Return the [x, y] coordinate for the center point of the cell that contains the specified text.  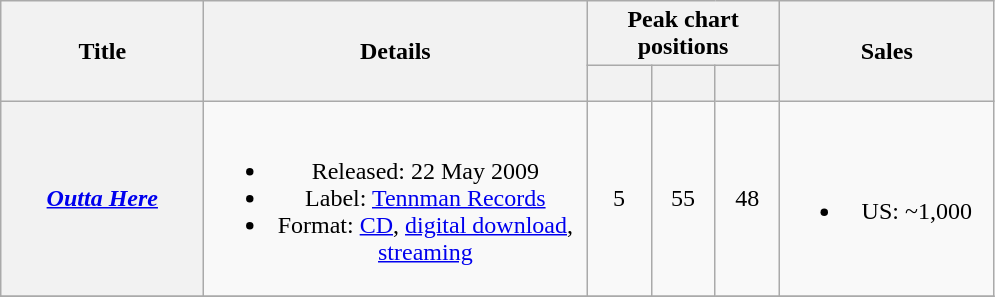
Details [396, 52]
Peak chart positions [683, 34]
48 [747, 198]
Released: 22 May 2009Label: Tennman RecordsFormat: CD, digital download, streaming [396, 198]
US: ~1,000 [886, 198]
Sales [886, 52]
Title [102, 52]
55 [683, 198]
5 [619, 198]
Outta Here [102, 198]
